Capture the cell that displays the provided text and extract its (x, y) central coordinate. 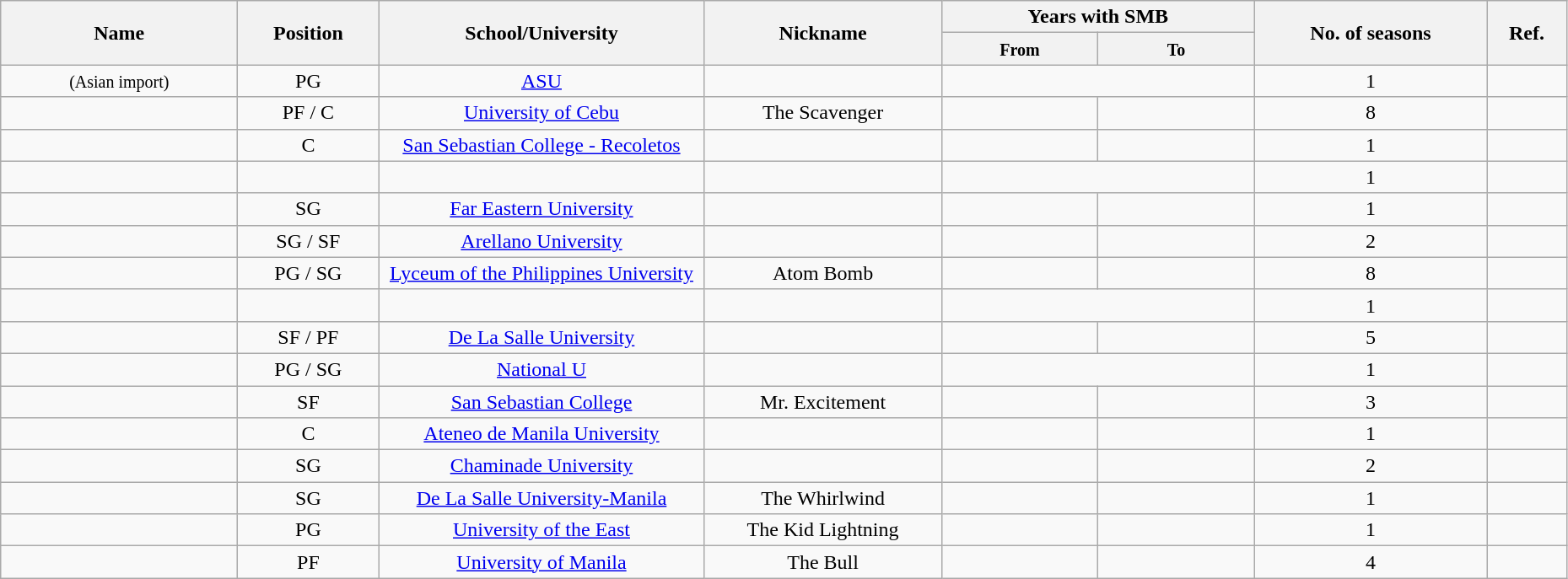
The Scavenger (823, 113)
The Whirlwind (823, 498)
5 (1370, 337)
3 (1370, 402)
4 (1370, 562)
University of the East (542, 530)
SF / PF (309, 337)
Ateneo de Manila University (542, 434)
De La Salle University (542, 337)
University of Manila (542, 562)
PF (309, 562)
The Bull (823, 562)
From (1020, 49)
No. of seasons (1370, 33)
SF (309, 402)
De La Salle University-Manila (542, 498)
Atom Bomb (823, 273)
(Asian import) (120, 81)
Ref. (1527, 33)
PF / C (309, 113)
Nickname (823, 33)
University of Cebu (542, 113)
National U (542, 369)
School/University (542, 33)
Far Eastern University (542, 209)
San Sebastian College - Recoletos (542, 145)
ASU (542, 81)
SG / SF (309, 241)
San Sebastian College (542, 402)
Arellano University (542, 241)
Mr. Excitement (823, 402)
Years with SMB (1098, 17)
Lyceum of the Philippines University (542, 273)
To (1177, 49)
The Kid Lightning (823, 530)
Chaminade University (542, 466)
Name (120, 33)
Position (309, 33)
